Find where the given text appears and provide that cell's center as [X, Y] coordinate. 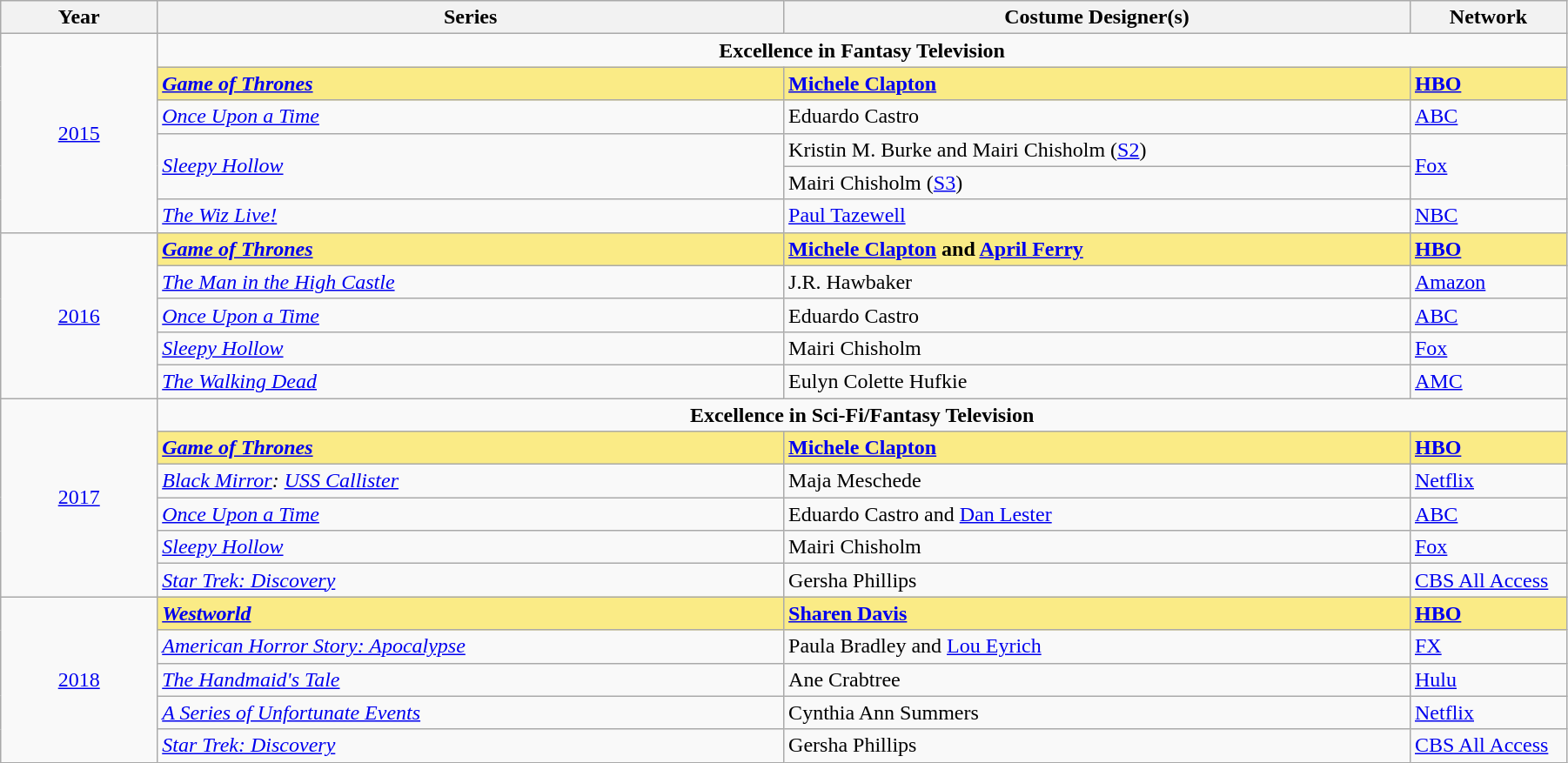
Hulu [1488, 679]
Black Mirror: USS Callister [471, 481]
Paul Tazewell [1097, 216]
Year [79, 17]
Excellence in Fantasy Television [862, 50]
FX [1488, 646]
Michele Clapton and April Ferry [1097, 249]
Westworld [471, 613]
Kristin M. Burke and Mairi Chisholm (S2) [1097, 150]
Eulyn Colette Hufkie [1097, 381]
Ane Crabtree [1097, 679]
2017 [79, 498]
2018 [79, 679]
The Handmaid's Tale [471, 679]
Network [1488, 17]
The Man in the High Castle [471, 282]
NBC [1488, 216]
2016 [79, 315]
AMC [1488, 381]
Cynthia Ann Summers [1097, 713]
Excellence in Sci-Fi/Fantasy Television [862, 415]
The Wiz Live! [471, 216]
Maja Meschede [1097, 481]
J.R. Hawbaker [1097, 282]
The Walking Dead [471, 381]
Mairi Chisholm (S3) [1097, 183]
Amazon [1488, 282]
Series [471, 17]
2015 [79, 133]
Costume Designer(s) [1097, 17]
A Series of Unfortunate Events [471, 713]
American Horror Story: Apocalypse [471, 646]
Paula Bradley and Lou Eyrich [1097, 646]
Sharen Davis [1097, 613]
Eduardo Castro and Dan Lester [1097, 514]
